Return the [x, y] coordinate for the center point of the cell that contains the specified text.  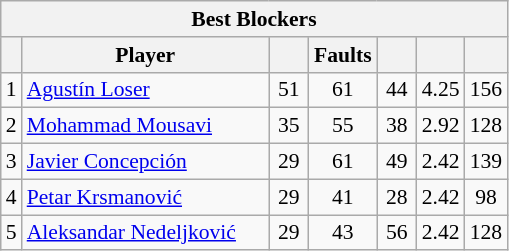
5 [12, 233]
1 [12, 90]
28 [397, 197]
Petar Krsmanović [146, 197]
56 [397, 233]
98 [486, 197]
Best Blockers [254, 19]
139 [486, 162]
49 [397, 162]
44 [397, 90]
Aleksandar Nedeljković [146, 233]
Player [146, 55]
156 [486, 90]
38 [397, 126]
2.92 [441, 126]
Javier Concepción [146, 162]
2 [12, 126]
Agustín Loser [146, 90]
35 [289, 126]
Mohammad Mousavi [146, 126]
41 [343, 197]
43 [343, 233]
51 [289, 90]
3 [12, 162]
4.25 [441, 90]
55 [343, 126]
4 [12, 197]
Faults [343, 55]
